Detect which cell encompasses the target text, then output its (x, y) center coordinate. 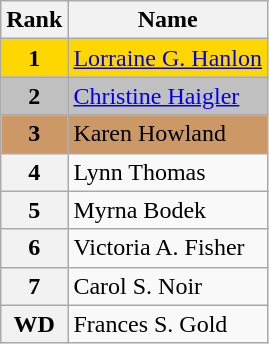
6 (34, 248)
Lynn Thomas (168, 172)
7 (34, 286)
Rank (34, 20)
Myrna Bodek (168, 210)
Lorraine G. Hanlon (168, 58)
2 (34, 96)
Frances S. Gold (168, 324)
Name (168, 20)
3 (34, 134)
Christine Haigler (168, 96)
Victoria A. Fisher (168, 248)
WD (34, 324)
Karen Howland (168, 134)
5 (34, 210)
1 (34, 58)
4 (34, 172)
Carol S. Noir (168, 286)
